Capture the cell that displays the provided text and extract its (x, y) central coordinate. 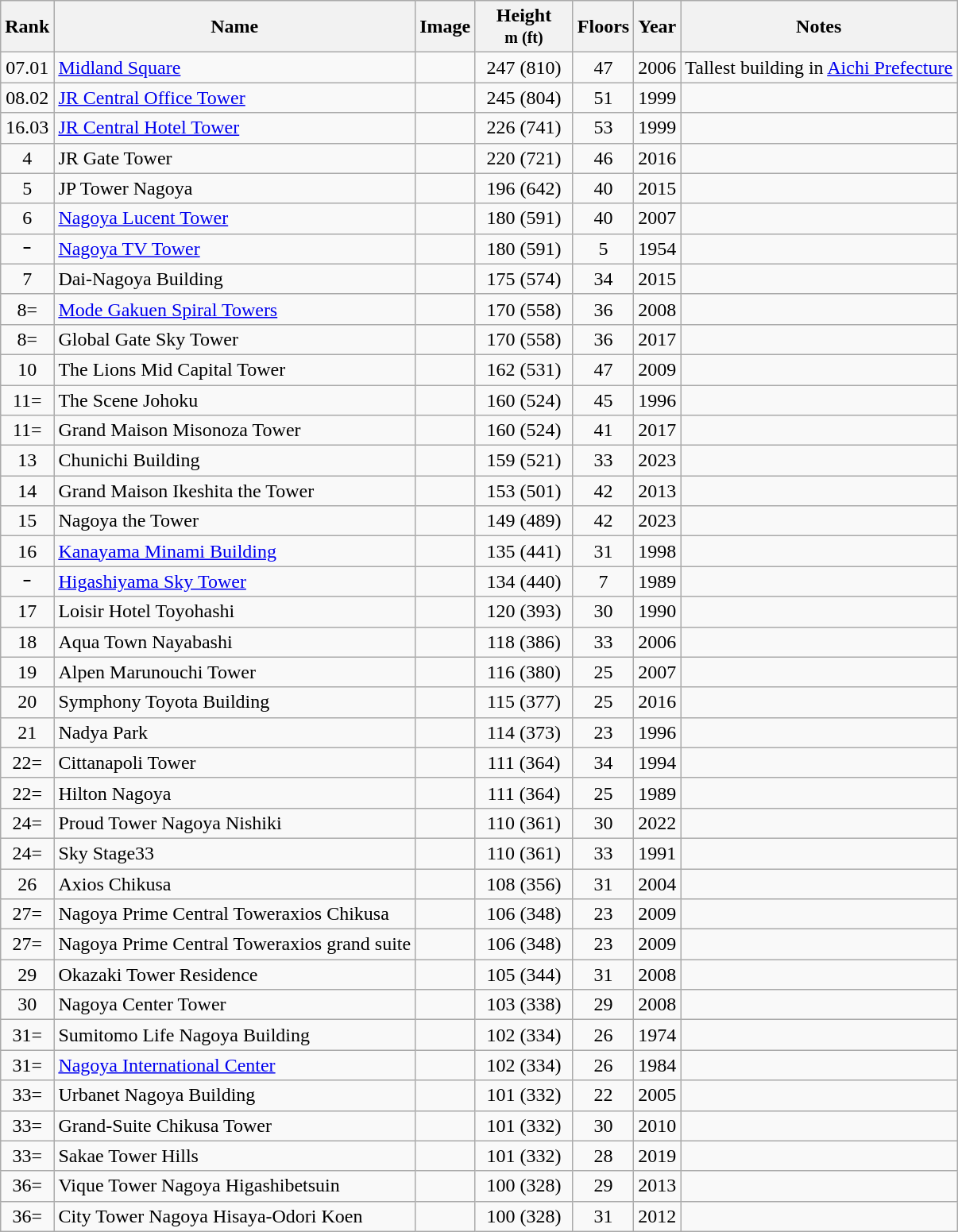
Grand Maison Ikeshita the Tower (235, 491)
Alpen Marunouchi Tower (235, 672)
16 (27, 551)
Chunichi Building (235, 461)
13 (27, 461)
Image (445, 27)
115 (377) (524, 702)
134 (440) (524, 581)
Mode Gakuen Spiral Towers (235, 309)
46 (603, 158)
Floors (603, 27)
Notes (819, 27)
Nagoya the Tower (235, 521)
Heightm (ft) (524, 27)
JR Gate Tower (235, 158)
1984 (658, 1065)
196 (642) (524, 188)
2022 (658, 823)
Urbanet Nagoya Building (235, 1095)
120 (393) (524, 612)
4 (27, 158)
City Tower Nagoya Hisaya-Odori Koen (235, 1216)
Year (658, 27)
Sumitomo Life Nagoya Building (235, 1035)
114 (373) (524, 732)
18 (27, 642)
Cittanapoli Tower (235, 763)
45 (603, 400)
105 (344) (524, 975)
19 (27, 672)
JP Tower Nagoya (235, 188)
Symphony Toyota Building (235, 702)
JR Central Office Tower (235, 98)
153 (501) (524, 491)
Dai-Nagoya Building (235, 279)
135 (441) (524, 551)
JR Central Hotel Tower (235, 128)
Nagoya Prime Central Toweraxios Chikusa (235, 914)
1994 (658, 763)
28 (603, 1156)
Okazaki Tower Residence (235, 975)
51 (603, 98)
08.02 (27, 98)
Nagoya Center Tower (235, 1005)
Nagoya International Center (235, 1065)
247 (810) (524, 68)
Sakae Tower Hills (235, 1156)
Axios Chikusa (235, 884)
118 (386) (524, 642)
245 (804) (524, 98)
Nadya Park (235, 732)
20 (27, 702)
Midland Square (235, 68)
1998 (658, 551)
Grand-Suite Chikusa Tower (235, 1126)
226 (741) (524, 128)
Higashiyama Sky Tower (235, 581)
Aqua Town Nayabashi (235, 642)
Rank (27, 27)
Tallest building in Aichi Prefecture (819, 68)
175 (574) (524, 279)
Proud Tower Nagoya Nishiki (235, 823)
07.01 (27, 68)
22 (603, 1095)
Name (235, 27)
10 (27, 369)
The Scene Johoku (235, 400)
2012 (658, 1216)
1991 (658, 853)
Nagoya TV Tower (235, 249)
2005 (658, 1095)
Sky Stage33 (235, 853)
17 (27, 612)
2004 (658, 884)
2010 (658, 1126)
15 (27, 521)
116 (380) (524, 672)
53 (603, 128)
Vique Tower Nagoya Higashibetsuin (235, 1186)
14 (27, 491)
149 (489) (524, 521)
162 (531) (524, 369)
21 (27, 732)
1974 (658, 1035)
16.03 (27, 128)
Global Gate Sky Tower (235, 339)
103 (338) (524, 1005)
Nagoya Lucent Tower (235, 218)
Grand Maison Misonoza Tower (235, 431)
2019 (658, 1156)
41 (603, 431)
Nagoya Prime Central Toweraxios grand suite (235, 944)
1990 (658, 612)
159 (521) (524, 461)
220 (721) (524, 158)
Loisir Hotel Toyohashi (235, 612)
Kanayama Minami Building (235, 551)
1954 (658, 249)
6 (27, 218)
Hilton Nagoya (235, 793)
The Lions Mid Capital Tower (235, 369)
108 (356) (524, 884)
